Locate the cell with the specified text and output its (X, Y) center coordinate. 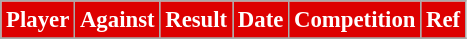
Competition (355, 20)
Result (196, 20)
Ref (444, 20)
Date (260, 20)
Player (38, 20)
Against (118, 20)
